Determine the (x, y) coordinate at the center of the cell enclosing the given text.  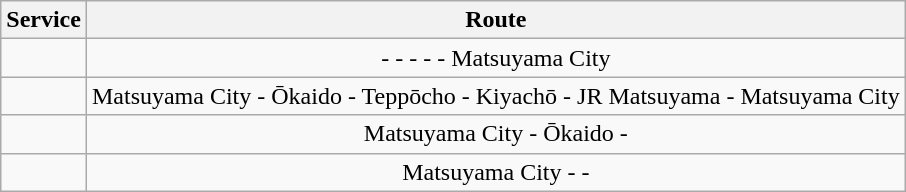
Matsuyama City - Ōkaido - (496, 134)
- - - - - Matsuyama City (496, 58)
Route (496, 20)
Matsuyama City - - (496, 172)
Service (44, 20)
Matsuyama City - Ōkaido - Teppōcho - Kiyachō - JR Matsuyama - Matsuyama City (496, 96)
